Identify which cell holds the provided text, then report its [x, y] central coordinate. 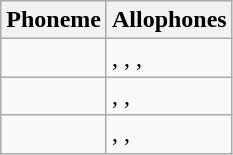
Allophones [169, 20]
, , , [169, 58]
Phoneme [54, 20]
